Search for the cell housing the specified text and yield its (x, y) center coordinate. 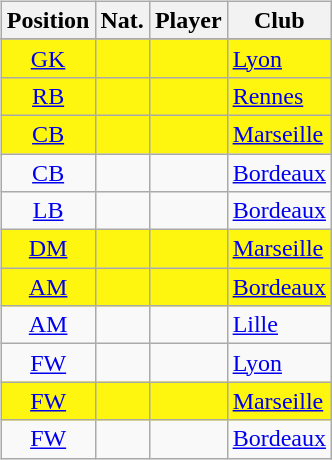
RB (48, 96)
Nat. (122, 20)
LB (48, 211)
Rennes (279, 96)
Position (48, 20)
Club (279, 20)
GK (48, 58)
DM (48, 249)
Player (188, 20)
Lille (279, 325)
